Return (x, y) of the center of cell containing provided text 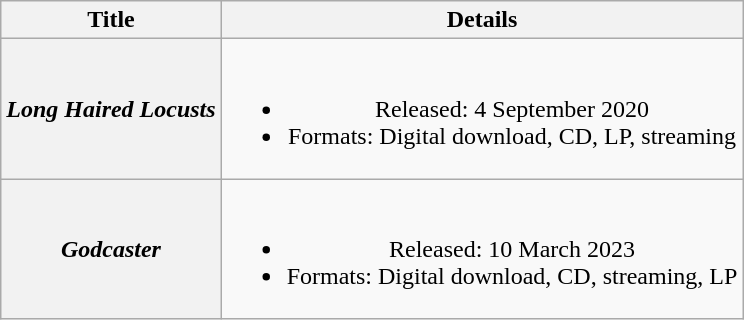
Title (111, 20)
Released: 4 September 2020 Formats: Digital download, CD, LP, streaming (482, 109)
Godcaster (111, 249)
Released: 10 March 2023Formats: Digital download, CD, streaming, LP (482, 249)
Details (482, 20)
Long Haired Locusts (111, 109)
